Provide the [x, y] coordinate of the cell's center where the given text is located.  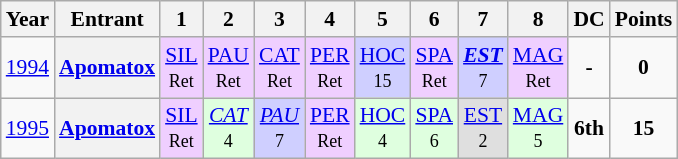
1994 [28, 68]
2 [228, 19]
Year [28, 19]
EST7 [483, 68]
HOC4 [383, 128]
MAG5 [538, 128]
CAT4 [228, 128]
PAURet [228, 68]
HOC15 [383, 68]
15 [644, 128]
EST2 [483, 128]
0 [644, 68]
SPA6 [434, 128]
8 [538, 19]
Points [644, 19]
3 [280, 19]
DC [588, 19]
4 [330, 19]
5 [383, 19]
Entrant [107, 19]
6 [434, 19]
1 [182, 19]
6th [588, 128]
- [588, 68]
SPARet [434, 68]
7 [483, 19]
PAU7 [280, 128]
CATRet [280, 68]
MAGRet [538, 68]
1995 [28, 128]
